From the cell containing the given text, extract its center point as (X, Y) coordinate. 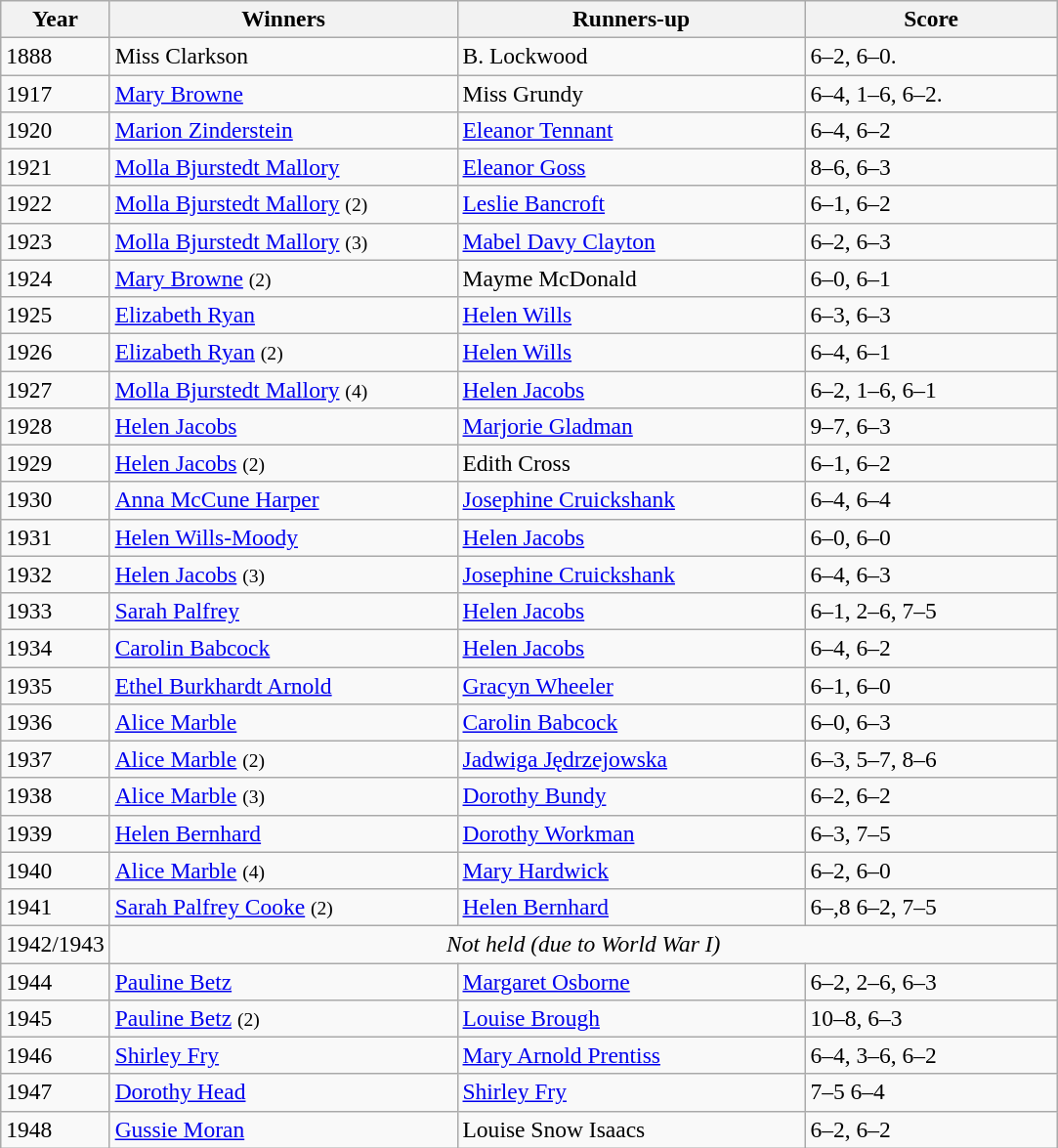
Jadwiga Jędrzejowska (631, 759)
6–3, 7–5 (931, 833)
Mary Arnold Prentiss (631, 1055)
6–4, 1–6, 6–2. (931, 93)
6–2, 6–0 (931, 871)
Mayme McDonald (631, 278)
1924 (55, 278)
Margaret Osborne (631, 981)
Anna McCune Harper (283, 500)
Sarah Palfrey Cooke (2) (283, 907)
1921 (55, 167)
Eleanor Tennant (631, 130)
Dorothy Head (283, 1092)
Molla Bjurstedt Mallory (3) (283, 241)
Elizabeth Ryan (283, 315)
Marion Zinderstein (283, 130)
Dorothy Workman (631, 833)
8–6, 6–3 (931, 167)
1917 (55, 93)
10–8, 6–3 (931, 1018)
Eleanor Goss (631, 167)
Helen Wills-Moody (283, 537)
Marjorie Gladman (631, 426)
1935 (55, 685)
Year (55, 19)
6–2, 2–6, 6–3 (931, 981)
7–5 6–4 (931, 1092)
6–0, 6–3 (931, 722)
1941 (55, 907)
Pauline Betz (283, 981)
6–4, 3–6, 6–2 (931, 1055)
6–1, 2–6, 7–5 (931, 611)
1926 (55, 352)
Gracyn Wheeler (631, 685)
6–2, 1–6, 6–1 (931, 389)
1934 (55, 648)
1888 (55, 56)
Elizabeth Ryan (2) (283, 352)
Mary Browne (2) (283, 278)
1936 (55, 722)
6–,8 6–2, 7–5 (931, 907)
Helen Jacobs (3) (283, 574)
6–2, 6–0. (931, 56)
Alice Marble (4) (283, 871)
Score (931, 19)
1944 (55, 981)
Runners-up (631, 19)
6–2, 6–3 (931, 241)
Winners (283, 19)
Dorothy Bundy (631, 796)
1929 (55, 463)
6–4, 6–4 (931, 500)
1932 (55, 574)
Louise Brough (631, 1018)
1947 (55, 1092)
6–3, 6–3 (931, 315)
1925 (55, 315)
1938 (55, 796)
1933 (55, 611)
1922 (55, 204)
Molla Bjurstedt Mallory (4) (283, 389)
1920 (55, 130)
Not held (due to World War I) (583, 944)
1923 (55, 241)
Alice Marble (3) (283, 796)
Molla Bjurstedt Mallory (283, 167)
1948 (55, 1129)
6–0, 6–0 (931, 537)
6–0, 6–1 (931, 278)
1928 (55, 426)
Ethel Burkhardt Arnold (283, 685)
6–4, 6–3 (931, 574)
Mary Hardwick (631, 871)
Leslie Bancroft (631, 204)
Alice Marble (2) (283, 759)
Pauline Betz (2) (283, 1018)
Sarah Palfrey (283, 611)
1942/1943 (55, 944)
9–7, 6–3 (931, 426)
1937 (55, 759)
1930 (55, 500)
Alice Marble (283, 722)
6–3, 5–7, 8–6 (931, 759)
Miss Grundy (631, 93)
Miss Clarkson (283, 56)
Gussie Moran (283, 1129)
Louise Snow Isaacs (631, 1129)
1931 (55, 537)
1945 (55, 1018)
1939 (55, 833)
1927 (55, 389)
Helen Jacobs (2) (283, 463)
B. Lockwood (631, 56)
Edith Cross (631, 463)
Mary Browne (283, 93)
Mabel Davy Clayton (631, 241)
Molla Bjurstedt Mallory (2) (283, 204)
1940 (55, 871)
6–1, 6–0 (931, 685)
6–4, 6–1 (931, 352)
1946 (55, 1055)
